Detect which cell encompasses the target text, then output its [X, Y] center coordinate. 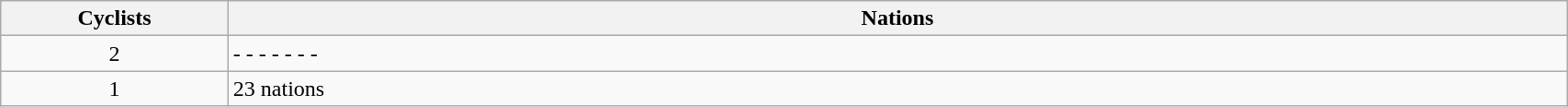
Cyclists [115, 18]
1 [115, 89]
2 [115, 53]
23 nations [897, 89]
Nations [897, 18]
- - - - - - - [897, 53]
